Provide the [X, Y] coordinate of the cell's center where the given text is located.  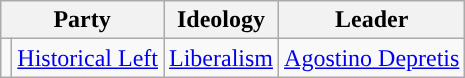
Party [82, 20]
Historical Left [88, 58]
Leader [372, 20]
Agostino Depretis [372, 58]
Ideology [222, 20]
Liberalism [222, 58]
